Output the [X, Y] coordinate of the center of the cell containing the given text.  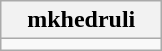
mkhedruli [82, 20]
